Capture the cell that displays the provided text and extract its [X, Y] central coordinate. 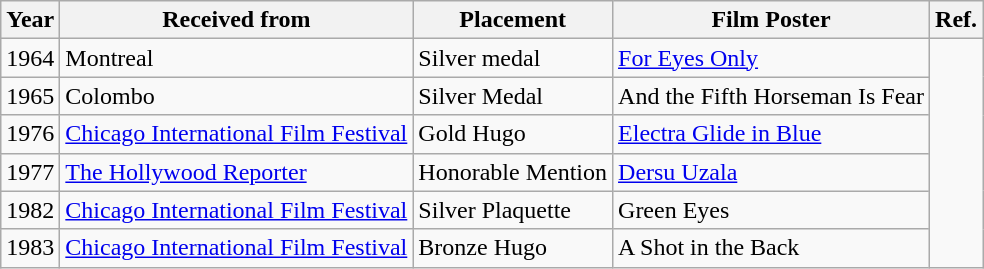
Bronze Hugo [513, 248]
Gold Hugo [513, 134]
Silver medal [513, 58]
A Shot in the Back [772, 248]
Montreal [236, 58]
Ref. [956, 20]
Dersu Uzala [772, 172]
Placement [513, 20]
1964 [30, 58]
For Eyes Only [772, 58]
Film Poster [772, 20]
The Hollywood Reporter [236, 172]
1976 [30, 134]
1982 [30, 210]
Year [30, 20]
Colombo [236, 96]
Honorable Mention [513, 172]
Received from [236, 20]
Green Eyes [772, 210]
Electra Glide in Blue [772, 134]
And the Fifth Horseman Is Fear [772, 96]
1965 [30, 96]
1983 [30, 248]
Silver Plaquette [513, 210]
Silver Medal [513, 96]
1977 [30, 172]
